Detect which cell encompasses the target text, then output its [x, y] center coordinate. 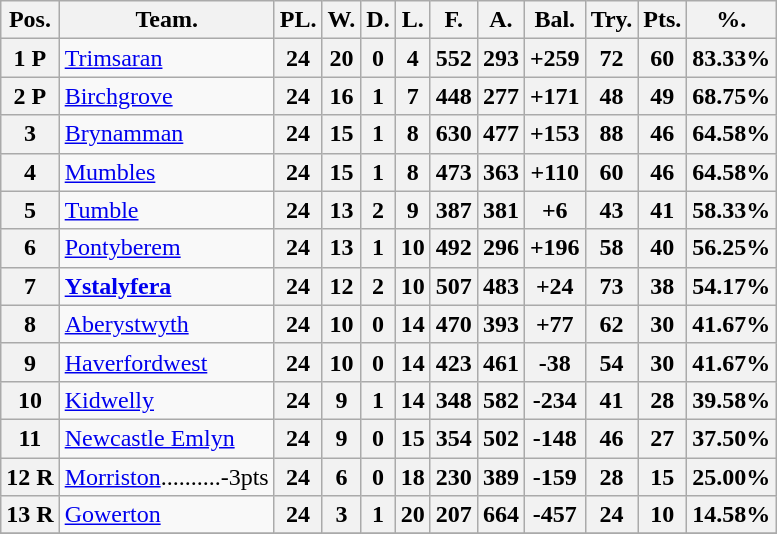
664 [500, 515]
13 R [30, 515]
Try. [612, 20]
296 [500, 248]
473 [454, 172]
12 R [30, 477]
Birchgrove [166, 96]
+110 [554, 172]
470 [454, 324]
461 [500, 362]
PL. [298, 20]
%. [732, 20]
230 [454, 477]
448 [454, 96]
1 P [30, 58]
Mumbles [166, 172]
72 [612, 58]
83.33% [732, 58]
+259 [554, 58]
49 [662, 96]
25.00% [732, 477]
Pontyberem [166, 248]
293 [500, 58]
-38 [554, 362]
+171 [554, 96]
A. [500, 20]
58.33% [732, 210]
393 [500, 324]
27 [662, 438]
Morriston..........-3pts [166, 477]
12 [342, 286]
D. [378, 20]
Brynamman [166, 134]
423 [454, 362]
Gowerton [166, 515]
14.58% [732, 515]
73 [612, 286]
483 [500, 286]
88 [612, 134]
38 [662, 286]
Trimsaran [166, 58]
Newcastle Emlyn [166, 438]
363 [500, 172]
54 [612, 362]
+153 [554, 134]
277 [500, 96]
Aberystwyth [166, 324]
477 [500, 134]
630 [454, 134]
2 P [30, 96]
F. [454, 20]
Ystalyfera [166, 286]
43 [612, 210]
387 [454, 210]
348 [454, 400]
48 [612, 96]
+196 [554, 248]
Haverfordwest [166, 362]
354 [454, 438]
11 [30, 438]
Kidwelly [166, 400]
207 [454, 515]
Bal. [554, 20]
389 [500, 477]
39.58% [732, 400]
-159 [554, 477]
+77 [554, 324]
582 [500, 400]
37.50% [732, 438]
+24 [554, 286]
502 [500, 438]
552 [454, 58]
56.25% [732, 248]
-234 [554, 400]
L. [412, 20]
62 [612, 324]
+6 [554, 210]
492 [454, 248]
54.17% [732, 286]
Pts. [662, 20]
58 [612, 248]
68.75% [732, 96]
W. [342, 20]
40 [662, 248]
Pos. [30, 20]
Tumble [166, 210]
507 [454, 286]
381 [500, 210]
18 [412, 477]
-457 [554, 515]
-148 [554, 438]
16 [342, 96]
5 [30, 210]
Team. [166, 20]
